Detect which cell encompasses the target text, then output its (X, Y) center coordinate. 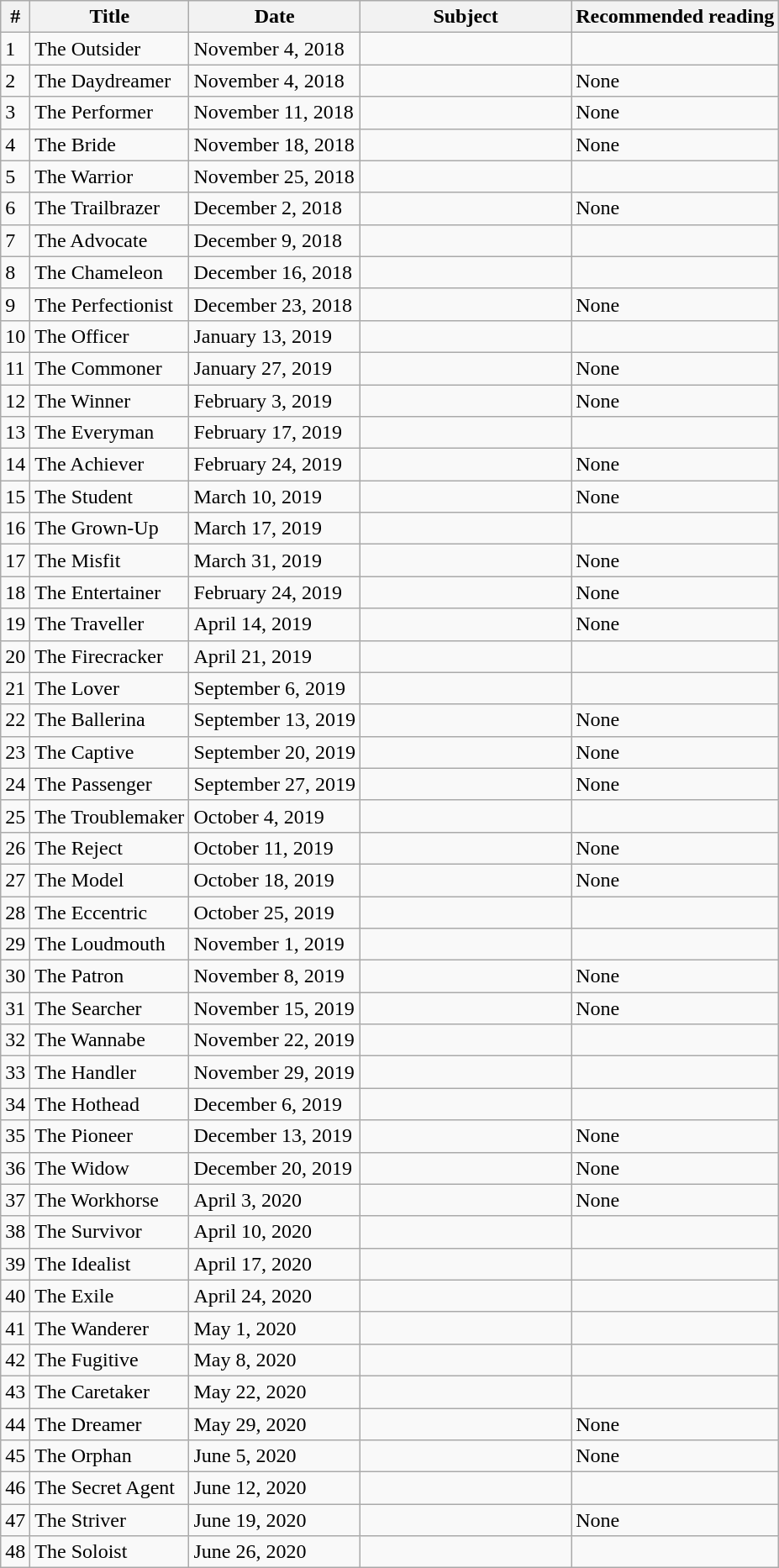
The Model (109, 880)
6 (15, 208)
35 (15, 1136)
14 (15, 465)
May 8, 2020 (275, 1360)
April 10, 2020 (275, 1232)
The Widow (109, 1168)
22 (15, 720)
48 (15, 1552)
April 3, 2020 (275, 1200)
The Officer (109, 336)
# (15, 17)
April 14, 2019 (275, 624)
The Striver (109, 1520)
November 11, 2018 (275, 113)
The Firecracker (109, 656)
December 6, 2019 (275, 1104)
January 13, 2019 (275, 336)
23 (15, 752)
December 9, 2018 (275, 240)
The Fugitive (109, 1360)
32 (15, 1040)
The Soloist (109, 1552)
March 10, 2019 (275, 497)
The Survivor (109, 1232)
April 24, 2020 (275, 1296)
The Workhorse (109, 1200)
The Loudmouth (109, 944)
11 (15, 368)
The Perfectionist (109, 304)
October 25, 2019 (275, 912)
31 (15, 1008)
April 17, 2020 (275, 1264)
September 6, 2019 (275, 688)
The Orphan (109, 1456)
The Lover (109, 688)
The Searcher (109, 1008)
The Traveller (109, 624)
The Performer (109, 113)
8 (15, 272)
The Bride (109, 145)
45 (15, 1456)
September 13, 2019 (275, 720)
The Everyman (109, 433)
46 (15, 1488)
3 (15, 113)
November 18, 2018 (275, 145)
December 20, 2019 (275, 1168)
1 (15, 49)
The Dreamer (109, 1424)
24 (15, 784)
5 (15, 176)
The Captive (109, 752)
33 (15, 1072)
26 (15, 848)
March 17, 2019 (275, 529)
The Hothead (109, 1104)
December 16, 2018 (275, 272)
13 (15, 433)
42 (15, 1360)
39 (15, 1264)
The Chameleon (109, 272)
The Reject (109, 848)
47 (15, 1520)
December 13, 2019 (275, 1136)
December 23, 2018 (275, 304)
The Outsider (109, 49)
The Exile (109, 1296)
June 26, 2020 (275, 1552)
The Grown-Up (109, 529)
November 8, 2019 (275, 976)
30 (15, 976)
The Wannabe (109, 1040)
15 (15, 497)
The Student (109, 497)
38 (15, 1232)
March 31, 2019 (275, 560)
February 17, 2019 (275, 433)
The Trailbrazer (109, 208)
November 29, 2019 (275, 1072)
November 15, 2019 (275, 1008)
Subject (466, 17)
Date (275, 17)
November 22, 2019 (275, 1040)
10 (15, 336)
October 11, 2019 (275, 848)
Recommended reading (676, 17)
December 2, 2018 (275, 208)
20 (15, 656)
12 (15, 401)
October 18, 2019 (275, 880)
The Pioneer (109, 1136)
The Secret Agent (109, 1488)
21 (15, 688)
40 (15, 1296)
43 (15, 1392)
The Patron (109, 976)
17 (15, 560)
9 (15, 304)
November 25, 2018 (275, 176)
June 12, 2020 (275, 1488)
September 20, 2019 (275, 752)
The Wanderer (109, 1328)
19 (15, 624)
November 1, 2019 (275, 944)
7 (15, 240)
The Misfit (109, 560)
Title (109, 17)
October 4, 2019 (275, 816)
16 (15, 529)
The Eccentric (109, 912)
The Handler (109, 1072)
May 1, 2020 (275, 1328)
28 (15, 912)
The Winner (109, 401)
April 21, 2019 (275, 656)
February 3, 2019 (275, 401)
June 5, 2020 (275, 1456)
18 (15, 592)
May 29, 2020 (275, 1424)
January 27, 2019 (275, 368)
The Idealist (109, 1264)
The Caretaker (109, 1392)
The Commoner (109, 368)
May 22, 2020 (275, 1392)
4 (15, 145)
41 (15, 1328)
September 27, 2019 (275, 784)
The Achiever (109, 465)
2 (15, 81)
The Passenger (109, 784)
The Entertainer (109, 592)
The Ballerina (109, 720)
25 (15, 816)
44 (15, 1424)
36 (15, 1168)
29 (15, 944)
34 (15, 1104)
June 19, 2020 (275, 1520)
The Daydreamer (109, 81)
37 (15, 1200)
The Troublemaker (109, 816)
The Warrior (109, 176)
27 (15, 880)
The Advocate (109, 240)
